Scan for the cell matching the given text and deliver its (X, Y) coordinate at center. 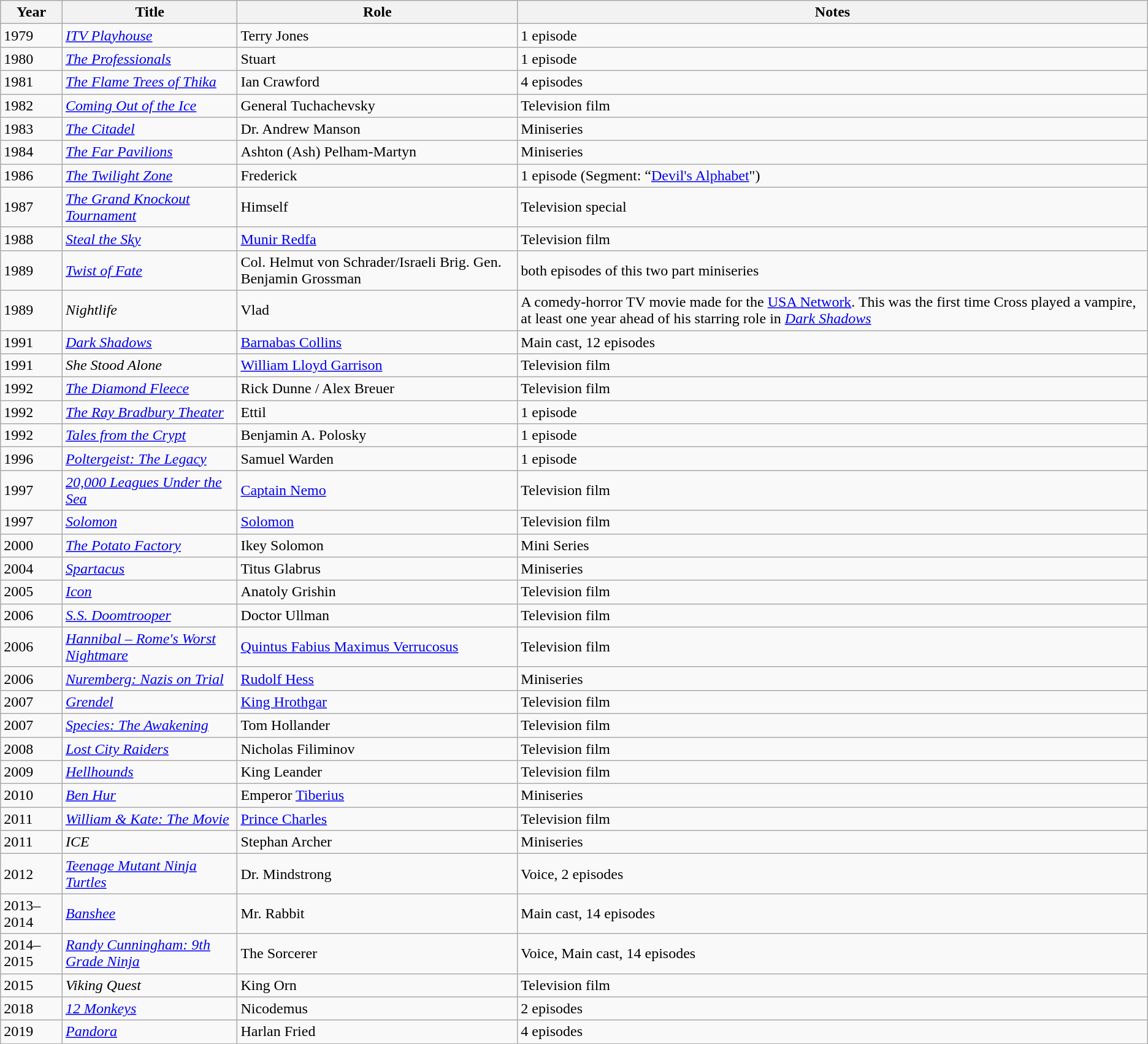
The Citadel (150, 129)
Anatoly Grishin (378, 592)
Voice, Main cast, 14 episodes (833, 953)
Dark Shadows (150, 342)
20,000 Leagues Under the Sea (150, 491)
The Flame Trees of Thika (150, 82)
William Lloyd Garrison (378, 366)
Stuart (378, 59)
Dr. Mindstrong (378, 873)
2019 (32, 1032)
Samuel Warden (378, 459)
Nicodemus (378, 1008)
ITV Playhouse (150, 36)
Rudolf Hess (378, 678)
1981 (32, 82)
Voice, 2 episodes (833, 873)
The Ray Bradbury Theater (150, 412)
2009 (32, 772)
Hannibal – Rome's Worst Nightmare (150, 647)
The Grand Knockout Tournament (150, 207)
Vlad (378, 310)
Icon (150, 592)
1983 (32, 129)
S.S. Doomtrooper (150, 615)
Ben Hur (150, 796)
Col. Helmut von Schrader/Israeli Brig. Gen. Benjamin Grossman (378, 270)
Prince Charles (378, 819)
Nicholas Filiminov (378, 749)
She Stood Alone (150, 366)
Year (32, 12)
Twist of Fate (150, 270)
Munir Redfa (378, 239)
1979 (32, 36)
Hellhounds (150, 772)
1986 (32, 175)
Pandora (150, 1032)
Harlan Fried (378, 1032)
Grendel (150, 702)
Species: The Awakening (150, 725)
Main cast, 14 episodes (833, 914)
12 Monkeys (150, 1008)
2005 (32, 592)
Captain Nemo (378, 491)
Steal the Sky (150, 239)
Ian Crawford (378, 82)
Ikey Solomon (378, 545)
Television special (833, 207)
ICE (150, 842)
1 episode (Segment: “Devil's Alphabet") (833, 175)
Dr. Andrew Manson (378, 129)
Nightlife (150, 310)
Barnabas Collins (378, 342)
Mr. Rabbit (378, 914)
General Tuchachevsky (378, 106)
2015 (32, 985)
Tales from the Crypt (150, 436)
Lost City Raiders (150, 749)
Main cast, 12 episodes (833, 342)
Terry Jones (378, 36)
Spartacus (150, 569)
Quintus Fabius Maximus Verrucosus (378, 647)
2010 (32, 796)
Ettil (378, 412)
1996 (32, 459)
Himself (378, 207)
2004 (32, 569)
2 episodes (833, 1008)
Titus Glabrus (378, 569)
Mini Series (833, 545)
Emperor Tiberius (378, 796)
The Professionals (150, 59)
Rick Dunne / Alex Breuer (378, 389)
Tom Hollander (378, 725)
The Twilight Zone (150, 175)
2000 (32, 545)
Title (150, 12)
both episodes of this two part miniseries (833, 270)
1987 (32, 207)
Poltergeist: The Legacy (150, 459)
The Diamond Fleece (150, 389)
Ashton (Ash) Pelham-Martyn (378, 152)
1982 (32, 106)
Frederick (378, 175)
Viking Quest (150, 985)
2012 (32, 873)
Role (378, 12)
1980 (32, 59)
King Hrothgar (378, 702)
Stephan Archer (378, 842)
The Far Pavilions (150, 152)
Coming Out of the Ice (150, 106)
2018 (32, 1008)
1988 (32, 239)
Randy Cunningham: 9th Grade Ninja (150, 953)
The Sorcerer (378, 953)
King Leander (378, 772)
1984 (32, 152)
William & Kate: The Movie (150, 819)
Doctor Ullman (378, 615)
Teenage Mutant Ninja Turtles (150, 873)
Nuremberg: Nazis on Trial (150, 678)
2013–2014 (32, 914)
The Potato Factory (150, 545)
King Orn (378, 985)
Notes (833, 12)
Benjamin A. Polosky (378, 436)
2008 (32, 749)
Banshee (150, 914)
2014–2015 (32, 953)
